Return (x, y) of the center of cell containing provided text 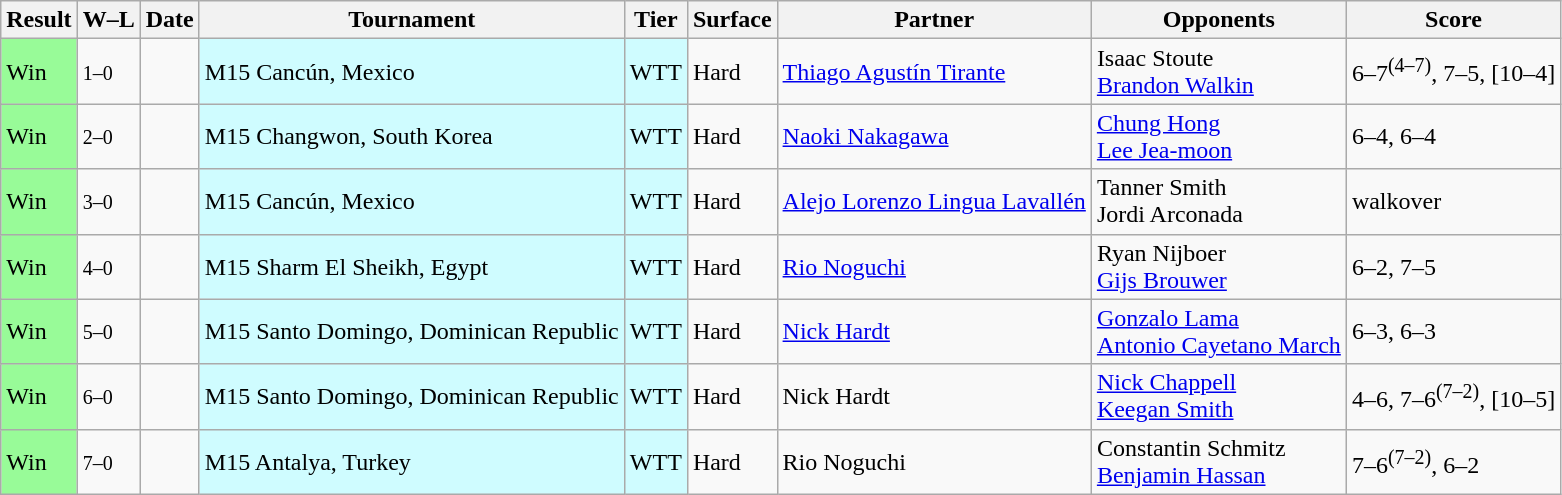
Result (39, 20)
M15 Antalya, Turkey (412, 462)
Tanner Smith Jordi Arconada (1218, 202)
Tournament (412, 20)
Chung Hong Lee Jea-moon (1218, 136)
6–0 (108, 396)
M15 Sharm El Sheikh, Egypt (412, 266)
Ryan Nijboer Gijs Brouwer (1218, 266)
Thiago Agustín Tirante (934, 72)
Isaac Stoute Brandon Walkin (1218, 72)
6–7(4–7), 7–5, [10–4] (1453, 72)
W–L (108, 20)
6–2, 7–5 (1453, 266)
6–4, 6–4 (1453, 136)
4–6, 7–6(7–2), [10–5] (1453, 396)
Gonzalo Lama Antonio Cayetano March (1218, 332)
Date (170, 20)
3–0 (108, 202)
Constantin Schmitz Benjamin Hassan (1218, 462)
Naoki Nakagawa (934, 136)
Nick Chappell Keegan Smith (1218, 396)
Surface (732, 20)
4–0 (108, 266)
Alejo Lorenzo Lingua Lavallén (934, 202)
Partner (934, 20)
7–0 (108, 462)
Tier (656, 20)
7–6(7–2), 6–2 (1453, 462)
6–3, 6–3 (1453, 332)
1–0 (108, 72)
M15 Changwon, South Korea (412, 136)
Score (1453, 20)
2–0 (108, 136)
Opponents (1218, 20)
walkover (1453, 202)
5–0 (108, 332)
